Locate the cell with the specified text and output its (x, y) center coordinate. 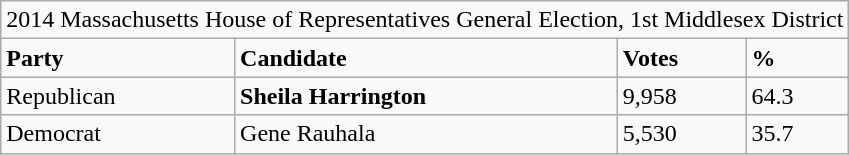
Votes (682, 58)
Gene Rauhala (426, 134)
Republican (118, 96)
Democrat (118, 134)
% (798, 58)
2014 Massachusetts House of Representatives General Election, 1st Middlesex District (425, 20)
35.7 (798, 134)
Sheila Harrington (426, 96)
5,530 (682, 134)
9,958 (682, 96)
Candidate (426, 58)
Party (118, 58)
64.3 (798, 96)
